Provide the [x, y] coordinate of the cell's center where the given text is located.  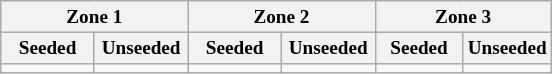
Zone 1 [94, 17]
Zone 2 [282, 17]
Zone 3 [463, 17]
